Find where the given text appears and provide that cell's center as [x, y] coordinate. 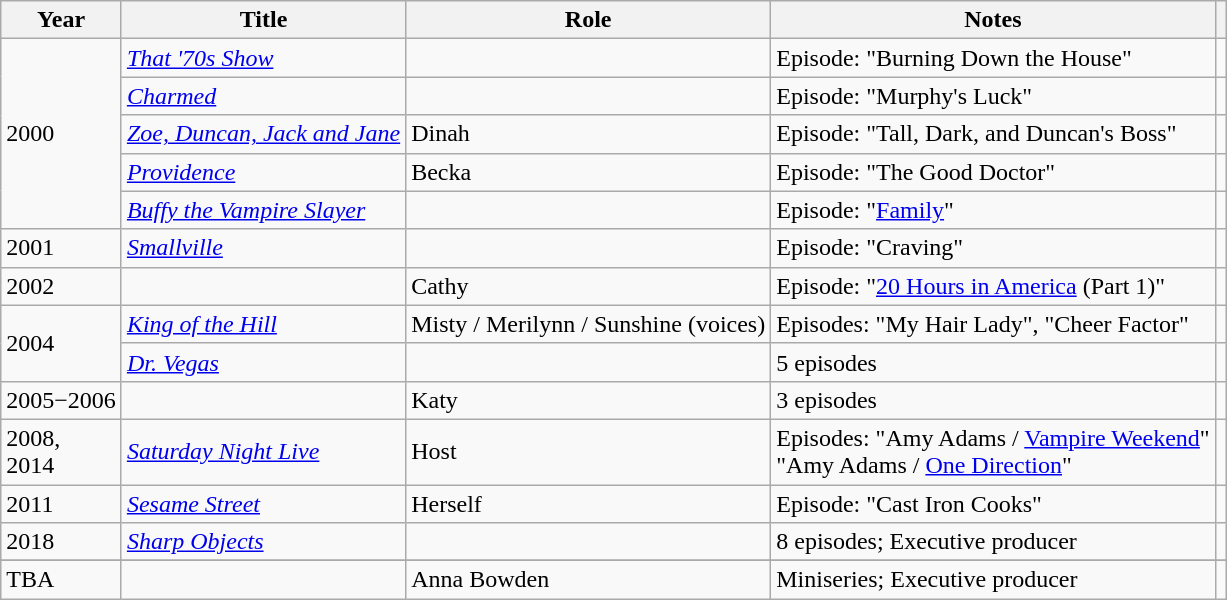
Episode: "Family" [993, 210]
That '70s Show [263, 58]
Episode: "20 Hours in America (Part 1)" [993, 286]
Year [62, 20]
2005−2006 [62, 400]
2008,2014 [62, 452]
Miniseries; Executive producer [993, 580]
2018 [62, 542]
TBA [62, 580]
3 episodes [993, 400]
Title [263, 20]
Episode: "Cast Iron Cooks" [993, 503]
Episode: "Tall, Dark, and Duncan's Boss" [993, 134]
2002 [62, 286]
Episode: "Craving" [993, 248]
Host [588, 452]
Sesame Street [263, 503]
Katy [588, 400]
Episode: "Murphy's Luck" [993, 96]
Misty / Merilynn / Sunshine (voices) [588, 324]
Dinah [588, 134]
Sharp Objects [263, 542]
Episode: "The Good Doctor" [993, 172]
Notes [993, 20]
Saturday Night Live [263, 452]
Episode: "Burning Down the House" [993, 58]
Herself [588, 503]
2000 [62, 134]
Buffy the Vampire Slayer [263, 210]
Providence [263, 172]
King of the Hill [263, 324]
Charmed [263, 96]
Role [588, 20]
2001 [62, 248]
Episodes: "My Hair Lady", "Cheer Factor" [993, 324]
Anna Bowden [588, 580]
Becka [588, 172]
Dr. Vegas [263, 362]
2004 [62, 343]
Zoe, Duncan, Jack and Jane [263, 134]
Cathy [588, 286]
8 episodes; Executive producer [993, 542]
Smallville [263, 248]
Episodes: "Amy Adams / Vampire Weekend""Amy Adams / One Direction" [993, 452]
2011 [62, 503]
5 episodes [993, 362]
